Identify which cell holds the provided text, then report its (X, Y) central coordinate. 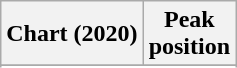
Peakposition (189, 34)
Chart (2020) (72, 34)
